Pinpoint the cell where the given text exists, returning its (x, y) midpoint coordinate. 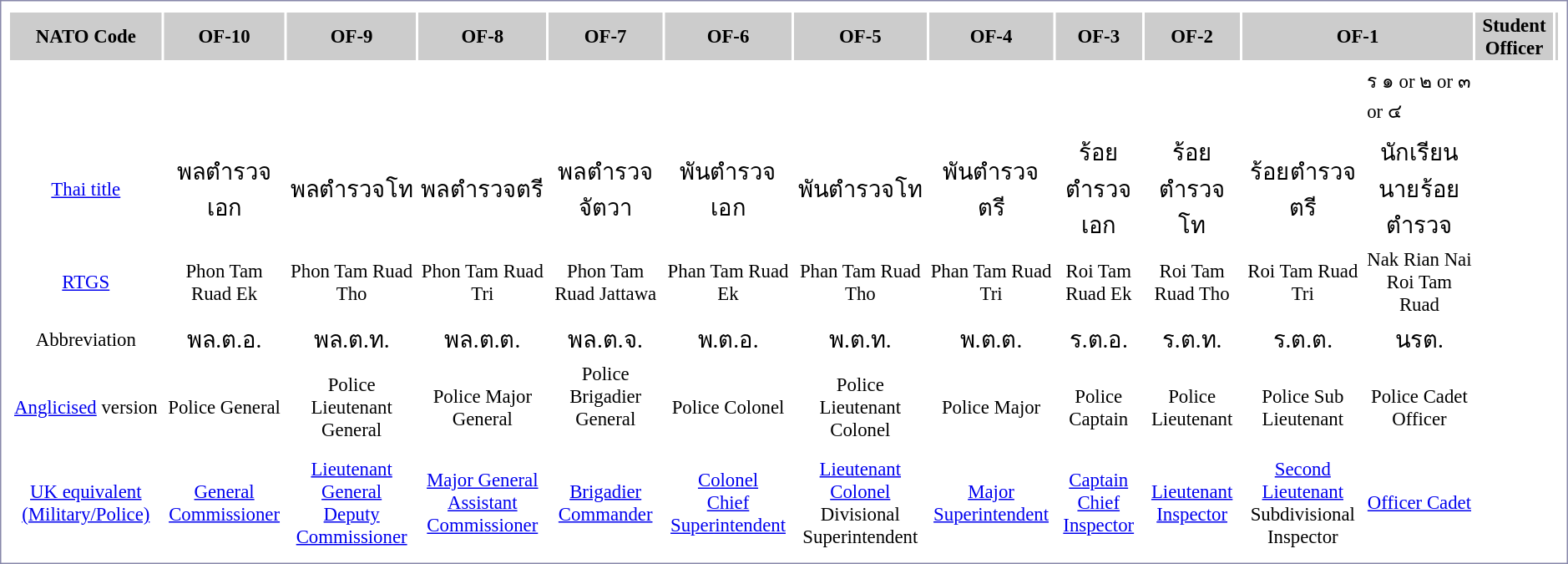
Brigadier Commander (605, 503)
Phon Tam Ruad Tri (483, 282)
OF-4 (991, 37)
Major General Assistant Commissioner (483, 503)
Major Superintendent (991, 503)
ร ๑ or ๒ or ๓ or ๔ (1419, 97)
ร.ต.อ. (1099, 338)
Police Sub Lieutenant (1302, 408)
พล.ต.ต. (483, 338)
Police Brigadier General (605, 408)
Captain Chief Inspector (1099, 503)
ColonelChief Superintendent (728, 503)
General Commissioner (225, 503)
Phon Tam Ruad Ek (225, 282)
พ.ต.อ. (728, 338)
Police General (225, 408)
Phon Tam Ruad Tho (352, 282)
Police Lieutenant Colonel (860, 408)
Lieutenant Colonel Divisional Superintendent (860, 503)
OF-1 (1358, 37)
Roi Tam Ruad Tri (1302, 282)
Phan Tam Ruad Ek (728, 282)
OF-2 (1191, 37)
พลตำรวจตรี (483, 189)
Phan Tam Ruad Tho (860, 282)
OF-3 (1099, 37)
ร้อยตำรวจโท (1191, 189)
OF-10 (225, 37)
นรต. (1419, 338)
OF-8 (483, 37)
Second Lieutenant Subdivisional Inspector (1302, 503)
OF-9 (352, 37)
Roi Tam Ruad Ek (1099, 282)
Officer Cadet (1419, 503)
พันตำรวจเอก (728, 189)
พ.ต.ท. (860, 338)
Police Lieutenant (1191, 408)
NATO Code (86, 37)
Abbreviation (86, 338)
ร.ต.ท. (1191, 338)
พล.ต.อ. (225, 338)
Anglicised version (86, 408)
พ.ต.ต. (991, 338)
Police Major (991, 408)
พล.ต.จ. (605, 338)
ร้อยตำรวจตรี (1302, 189)
Phon Tam Ruad Jattawa (605, 282)
Student Officer (1515, 37)
นักเรียนนายร้อยตำรวจ (1419, 189)
พันตำรวจตรี (991, 189)
Nak Rian Nai Roi Tam Ruad (1419, 282)
Police Lieutenant General (352, 408)
OF-5 (860, 37)
OF-6 (728, 37)
Roi Tam Ruad Tho (1191, 282)
ร้อยตำรวจเอก (1099, 189)
Police Major General (483, 408)
Lieutenant General Deputy Commissioner (352, 503)
Lieutenant Inspector (1191, 503)
OF-7 (605, 37)
Phan Tam Ruad Tri (991, 282)
ร.ต.ต. (1302, 338)
พันตำรวจโท (860, 189)
พล.ต.ท. (352, 338)
Police Colonel (728, 408)
Police Captain (1099, 408)
พลตำรวจเอก (225, 189)
Thai title (86, 189)
Police Cadet Officer (1419, 408)
RTGS (86, 282)
UK equivalent (Military/Police) (86, 503)
พลตำรวจโท (352, 189)
พลตำรวจจัตวา (605, 189)
